Locate the cell with the specified text and output its (x, y) center coordinate. 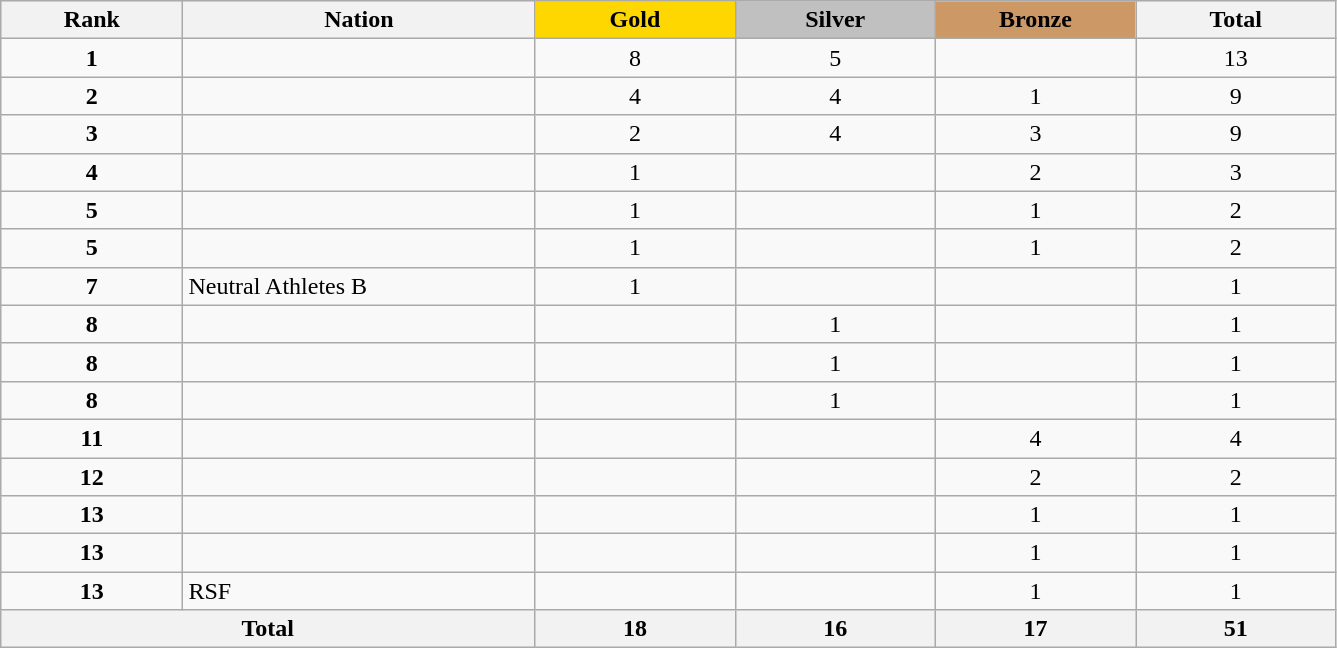
16 (835, 629)
Silver (835, 20)
12 (92, 477)
17 (1035, 629)
Gold (635, 20)
Bronze (1035, 20)
Nation (359, 20)
11 (92, 438)
7 (92, 286)
Neutral Athletes B (359, 286)
51 (1236, 629)
18 (635, 629)
Rank (92, 20)
RSF (359, 591)
